Capture the cell that displays the provided text and extract its [X, Y] central coordinate. 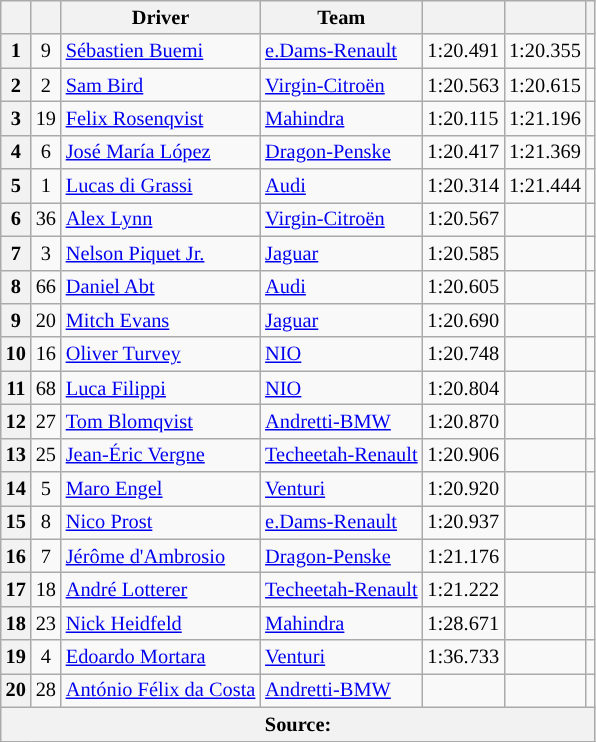
1:21.196 [545, 118]
1:20.567 [463, 219]
36 [46, 219]
José María López [160, 152]
1:36.733 [463, 657]
1:20.605 [463, 287]
10 [16, 354]
15 [16, 522]
Jérôme d'Ambrosio [160, 556]
Sébastien Buemi [160, 51]
1:20.937 [463, 522]
1:20.585 [463, 253]
1:20.906 [463, 455]
André Lotterer [160, 589]
1:20.870 [463, 421]
1:20.115 [463, 118]
Edoardo Mortara [160, 657]
Oliver Turvey [160, 354]
12 [16, 421]
1:21.369 [545, 152]
1:20.491 [463, 51]
1:21.176 [463, 556]
1:20.748 [463, 354]
Tom Blomqvist [160, 421]
Sam Bird [160, 85]
14 [16, 489]
Jean-Éric Vergne [160, 455]
1:20.690 [463, 320]
1:21.444 [545, 186]
1:20.563 [463, 85]
1:21.222 [463, 589]
Mitch Evans [160, 320]
Nick Heidfeld [160, 623]
1:20.804 [463, 388]
23 [46, 623]
Nelson Piquet Jr. [160, 253]
25 [46, 455]
Lucas di Grassi [160, 186]
1:20.355 [545, 51]
68 [46, 388]
1:20.615 [545, 85]
Nico Prost [160, 522]
1:20.417 [463, 152]
Maro Engel [160, 489]
Driver [160, 17]
Alex Lynn [160, 219]
66 [46, 287]
27 [46, 421]
Source: [298, 724]
1:20.920 [463, 489]
Daniel Abt [160, 287]
Luca Filippi [160, 388]
Felix Rosenqvist [160, 118]
17 [16, 589]
13 [16, 455]
11 [16, 388]
Team [341, 17]
1:20.314 [463, 186]
28 [46, 690]
António Félix da Costa [160, 690]
1:28.671 [463, 623]
